Locate the cell with the specified text and output its [x, y] center coordinate. 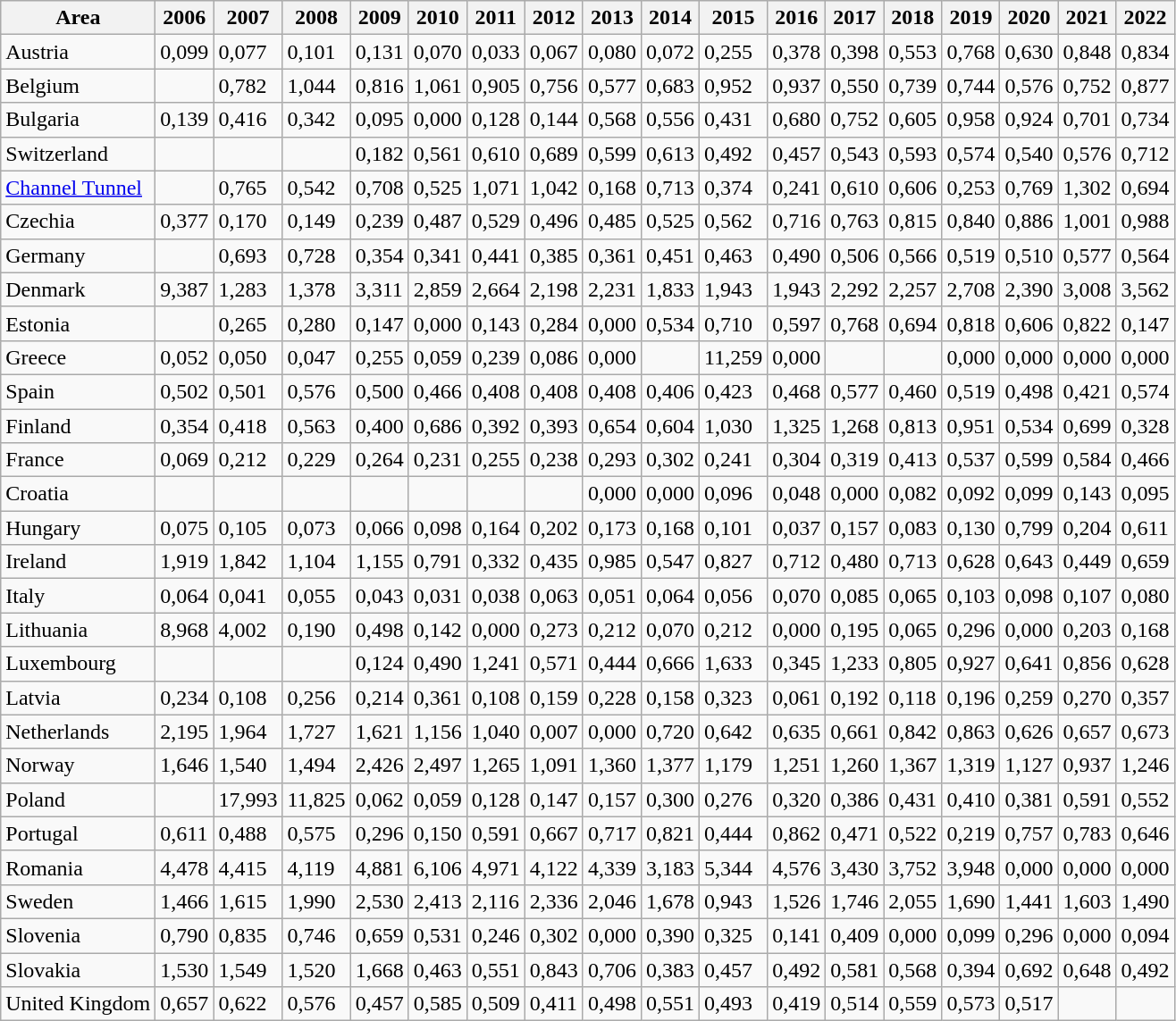
0,575 [316, 833]
1,746 [854, 901]
0,529 [495, 222]
0,341 [438, 255]
0,564 [1146, 255]
0,190 [316, 630]
0,597 [797, 323]
0,345 [797, 664]
Portugal [79, 833]
1,071 [495, 188]
0,642 [733, 732]
3,948 [970, 867]
0,706 [611, 969]
1,530 [184, 969]
0,605 [913, 120]
2010 [438, 18]
4,122 [554, 867]
0,192 [854, 698]
0,105 [248, 528]
0,720 [670, 732]
1,091 [554, 766]
0,863 [970, 732]
2,292 [854, 289]
0,905 [495, 86]
2016 [797, 18]
1,690 [970, 901]
Latvia [79, 698]
2,198 [554, 289]
0,411 [554, 1004]
0,038 [495, 596]
Belgium [79, 86]
0,843 [554, 969]
2013 [611, 18]
0,377 [184, 222]
4,576 [797, 867]
0,033 [495, 52]
1,260 [854, 766]
0,158 [670, 698]
0,386 [854, 799]
0,877 [1146, 86]
0,734 [1146, 120]
0,552 [1146, 799]
Slovakia [79, 969]
0,692 [1029, 969]
0,139 [184, 120]
0,435 [554, 562]
0,419 [797, 1004]
0,783 [1087, 833]
1,325 [797, 426]
1,603 [1087, 901]
5,344 [733, 867]
0,563 [316, 426]
0,689 [554, 154]
9,387 [184, 289]
0,390 [670, 935]
0,219 [970, 833]
0,141 [797, 935]
0,635 [797, 732]
1,251 [797, 766]
0,159 [554, 698]
0,547 [670, 562]
0,643 [1029, 562]
Denmark [79, 289]
0,604 [670, 426]
0,550 [854, 86]
1,549 [248, 969]
1,001 [1087, 222]
0,149 [316, 222]
0,815 [913, 222]
1,540 [248, 766]
0,449 [1087, 562]
0,320 [797, 799]
0,055 [316, 596]
0,276 [733, 799]
0,840 [970, 222]
0,581 [854, 969]
2006 [184, 18]
2,046 [611, 901]
0,031 [438, 596]
0,744 [970, 86]
1,633 [733, 664]
Finland [79, 426]
1,042 [554, 188]
0,142 [438, 630]
0,496 [554, 222]
0,765 [248, 188]
1,668 [379, 969]
0,061 [797, 698]
0,988 [1146, 222]
0,834 [1146, 52]
Croatia [79, 494]
Germany [79, 255]
2,257 [913, 289]
0,066 [379, 528]
0,264 [379, 460]
0,083 [913, 528]
Slovenia [79, 935]
0,739 [913, 86]
0,856 [1087, 664]
0,094 [1146, 935]
0,393 [554, 426]
2008 [316, 18]
0,124 [379, 664]
0,270 [1087, 698]
0,756 [554, 86]
0,103 [970, 596]
0,043 [379, 596]
1,044 [316, 86]
0,229 [316, 460]
1,233 [854, 664]
2009 [379, 18]
0,667 [554, 833]
0,822 [1087, 323]
0,717 [611, 833]
0,985 [611, 562]
0,488 [248, 833]
11,825 [316, 799]
0,460 [913, 391]
4,415 [248, 867]
0,710 [733, 323]
2,664 [495, 289]
0,332 [495, 562]
0,862 [797, 833]
0,423 [733, 391]
1,319 [970, 766]
0,357 [1146, 698]
1,104 [316, 562]
4,119 [316, 867]
4,881 [379, 867]
0,716 [797, 222]
France [79, 460]
0,821 [670, 833]
0,062 [379, 799]
0,118 [913, 698]
0,451 [670, 255]
3,752 [913, 867]
1,526 [797, 901]
0,195 [854, 630]
0,378 [797, 52]
0,763 [854, 222]
0,182 [379, 154]
0,050 [248, 357]
Austria [79, 52]
0,573 [970, 1004]
0,584 [1087, 460]
0,813 [913, 426]
0,325 [733, 935]
0,487 [438, 222]
3,562 [1146, 289]
0,418 [248, 426]
1,241 [495, 664]
0,204 [1087, 528]
0,293 [611, 460]
Italy [79, 596]
0,273 [554, 630]
0,073 [316, 528]
1,494 [316, 766]
1,302 [1087, 188]
Sweden [79, 901]
0,835 [248, 935]
0,666 [670, 664]
0,280 [316, 323]
0,540 [1029, 154]
1,490 [1146, 901]
2017 [854, 18]
0,075 [184, 528]
0,037 [797, 528]
0,886 [1029, 222]
0,416 [248, 120]
2,708 [970, 289]
2,497 [438, 766]
2007 [248, 18]
2018 [913, 18]
0,673 [1146, 732]
1,246 [1146, 766]
1,520 [316, 969]
1,040 [495, 732]
0,410 [970, 799]
0,284 [554, 323]
1,678 [670, 901]
Switzerland [79, 154]
0,082 [913, 494]
0,196 [970, 698]
1,156 [438, 732]
3,008 [1087, 289]
0,561 [438, 154]
2019 [970, 18]
1,919 [184, 562]
0,799 [1029, 528]
0,041 [248, 596]
0,683 [670, 86]
0,842 [913, 732]
0,958 [970, 120]
0,543 [854, 154]
0,051 [611, 596]
0,392 [495, 426]
0,228 [611, 698]
0,693 [248, 255]
0,943 [733, 901]
2,426 [379, 766]
1,283 [248, 289]
Spain [79, 391]
0,522 [913, 833]
Channel Tunnel [79, 188]
4,971 [495, 867]
2,390 [1029, 289]
0,613 [670, 154]
0,398 [854, 52]
0,791 [438, 562]
1,155 [379, 562]
1,990 [316, 901]
0,571 [554, 664]
0,409 [854, 935]
0,323 [733, 698]
Ireland [79, 562]
0,686 [438, 426]
0,537 [970, 460]
0,622 [248, 1004]
0,661 [854, 732]
1,378 [316, 289]
0,056 [733, 596]
1,265 [495, 766]
0,509 [495, 1004]
1,833 [670, 289]
0,238 [554, 460]
0,007 [554, 732]
0,385 [554, 255]
0,790 [184, 935]
0,170 [248, 222]
2020 [1029, 18]
0,559 [913, 1004]
0,077 [248, 52]
2,055 [913, 901]
0,131 [379, 52]
4,478 [184, 867]
1,268 [854, 426]
0,517 [1029, 1004]
0,203 [1087, 630]
0,626 [1029, 732]
Area [79, 18]
United Kingdom [79, 1004]
0,253 [970, 188]
0,501 [248, 391]
1,030 [733, 426]
Romania [79, 867]
0,406 [670, 391]
1,061 [438, 86]
0,510 [1029, 255]
0,214 [379, 698]
2,336 [554, 901]
0,782 [248, 86]
1,615 [248, 901]
0,514 [854, 1004]
0,648 [1087, 969]
0,471 [854, 833]
1,646 [184, 766]
0,927 [970, 664]
0,553 [913, 52]
0,485 [611, 222]
0,234 [184, 698]
Estonia [79, 323]
0,086 [554, 357]
0,256 [316, 698]
0,231 [438, 460]
0,924 [1029, 120]
2,195 [184, 732]
4,002 [248, 630]
0,641 [1029, 664]
6,106 [438, 867]
0,072 [670, 52]
0,441 [495, 255]
0,500 [379, 391]
1,964 [248, 732]
Czechia [79, 222]
0,728 [316, 255]
3,183 [670, 867]
2022 [1146, 18]
0,047 [316, 357]
2,530 [379, 901]
1,179 [733, 766]
0,502 [184, 391]
2,231 [611, 289]
0,381 [1029, 799]
0,746 [316, 935]
0,654 [611, 426]
2021 [1087, 18]
1,377 [670, 766]
0,769 [1029, 188]
3,430 [854, 867]
Lithuania [79, 630]
0,566 [913, 255]
0,063 [554, 596]
Luxembourg [79, 664]
0,048 [797, 494]
Netherlands [79, 732]
0,383 [670, 969]
0,562 [733, 222]
2,116 [495, 901]
1,441 [1029, 901]
0,531 [438, 935]
0,150 [438, 833]
17,993 [248, 799]
0,951 [970, 426]
1,360 [611, 766]
0,259 [1029, 698]
0,052 [184, 357]
0,468 [797, 391]
Bulgaria [79, 120]
0,173 [611, 528]
Norway [79, 766]
0,202 [554, 528]
0,092 [970, 494]
3,311 [379, 289]
0,630 [1029, 52]
0,067 [554, 52]
0,593 [913, 154]
0,585 [438, 1004]
0,246 [495, 935]
0,342 [316, 120]
2015 [733, 18]
8,968 [184, 630]
0,493 [733, 1004]
0,818 [970, 323]
0,816 [379, 86]
0,680 [797, 120]
2,859 [438, 289]
0,757 [1029, 833]
4,339 [611, 867]
0,827 [733, 562]
0,556 [670, 120]
0,096 [733, 494]
1,466 [184, 901]
0,328 [1146, 426]
0,069 [184, 460]
0,304 [797, 460]
1,842 [248, 562]
0,300 [670, 799]
1,621 [379, 732]
0,480 [854, 562]
1,367 [913, 766]
0,848 [1087, 52]
Greece [79, 357]
0,701 [1087, 120]
0,374 [733, 188]
0,164 [495, 528]
1,127 [1029, 766]
11,259 [733, 357]
0,144 [554, 120]
0,085 [854, 596]
2,413 [438, 901]
2011 [495, 18]
0,130 [970, 528]
0,506 [854, 255]
0,542 [316, 188]
0,107 [1087, 596]
0,421 [1087, 391]
0,699 [1087, 426]
0,319 [854, 460]
1,727 [316, 732]
0,952 [733, 86]
0,708 [379, 188]
0,805 [913, 664]
Poland [79, 799]
0,394 [970, 969]
0,265 [248, 323]
0,646 [1146, 833]
0,400 [379, 426]
0,413 [913, 460]
2012 [554, 18]
Hungary [79, 528]
2014 [670, 18]
